Determine the [x, y] coordinate at the center of the cell enclosing the given text.  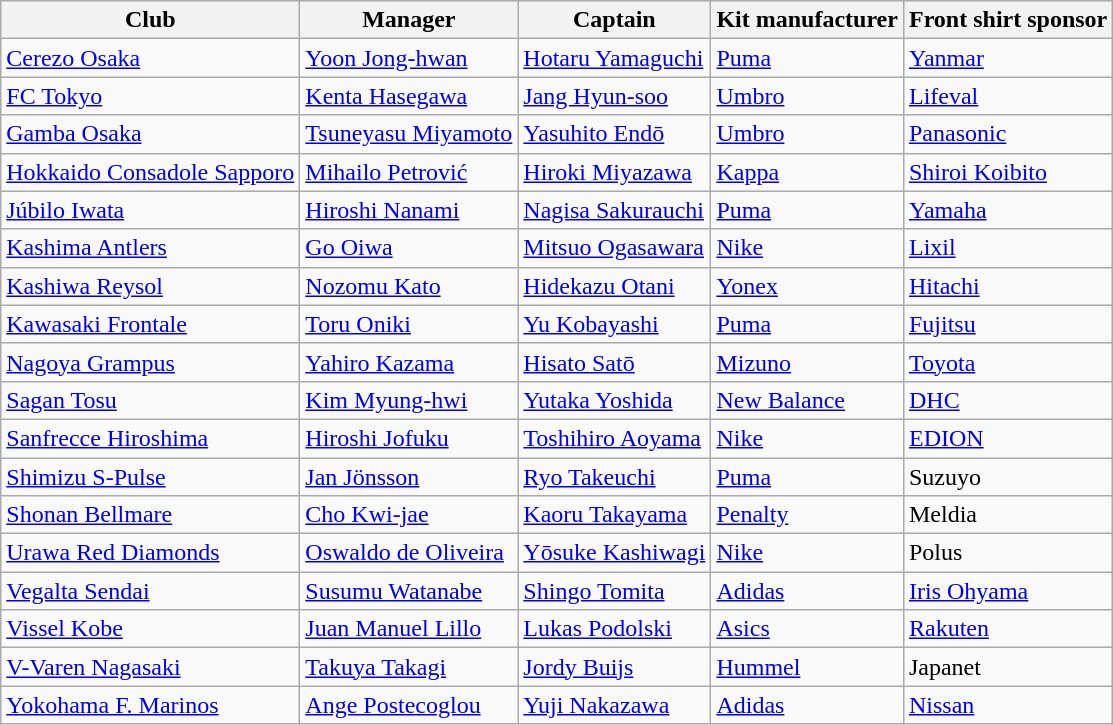
Toyota [1008, 362]
Yonex [808, 286]
Sanfrecce Hiroshima [150, 438]
DHC [1008, 400]
Manager [409, 20]
Juan Manuel Lillo [409, 629]
Hummel [808, 667]
Fujitsu [1008, 324]
Hokkaido Consadole Sapporo [150, 172]
Hitachi [1008, 286]
Vissel Kobe [150, 629]
Yokohama F. Marinos [150, 705]
Shingo Tomita [614, 591]
Jan Jönsson [409, 477]
Yu Kobayashi [614, 324]
Hiroshi Nanami [409, 210]
Hidekazu Otani [614, 286]
Yutaka Yoshida [614, 400]
Nagoya Grampus [150, 362]
Kenta Hasegawa [409, 96]
Lukas Podolski [614, 629]
Yasuhito Endō [614, 134]
Nozomu Kato [409, 286]
Cho Kwi-jae [409, 515]
Mihailo Petrović [409, 172]
Jordy Buijs [614, 667]
Yōsuke Kashiwagi [614, 553]
Ryo Takeuchi [614, 477]
Urawa Red Diamonds [150, 553]
Kawasaki Frontale [150, 324]
Front shirt sponsor [1008, 20]
Nissan [1008, 705]
Hiroshi Jofuku [409, 438]
Captain [614, 20]
Hisato Satō [614, 362]
Takuya Takagi [409, 667]
Lixil [1008, 248]
Club [150, 20]
New Balance [808, 400]
Hotaru Yamaguchi [614, 58]
Penalty [808, 515]
Gamba Osaka [150, 134]
V-Varen Nagasaki [150, 667]
Susumu Watanabe [409, 591]
Iris Ohyama [1008, 591]
FC Tokyo [150, 96]
Nagisa Sakurauchi [614, 210]
Lifeval [1008, 96]
Yahiro Kazama [409, 362]
Jang Hyun-soo [614, 96]
Kaoru Takayama [614, 515]
Polus [1008, 553]
Tsuneyasu Miyamoto [409, 134]
Toru Oniki [409, 324]
Kit manufacturer [808, 20]
Kashima Antlers [150, 248]
Shimizu S-Pulse [150, 477]
Cerezo Osaka [150, 58]
Yanmar [1008, 58]
Kim Myung-hwi [409, 400]
Mitsuo Ogasawara [614, 248]
Shiroi Koibito [1008, 172]
Vegalta Sendai [150, 591]
Kashiwa Reysol [150, 286]
Asics [808, 629]
Yoon Jong-hwan [409, 58]
Júbilo Iwata [150, 210]
Yamaha [1008, 210]
Kappa [808, 172]
Suzuyo [1008, 477]
Panasonic [1008, 134]
Meldia [1008, 515]
Rakuten [1008, 629]
Oswaldo de Oliveira [409, 553]
Mizuno [808, 362]
Japanet [1008, 667]
Ange Postecoglou [409, 705]
Yuji Nakazawa [614, 705]
Go Oiwa [409, 248]
Hiroki Miyazawa [614, 172]
Toshihiro Aoyama [614, 438]
Shonan Bellmare [150, 515]
EDION [1008, 438]
Sagan Tosu [150, 400]
